Provide the (X, Y) coordinate of the cell's center where the given text is located.  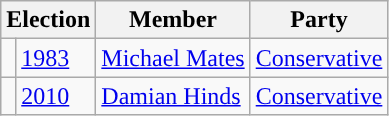
Member (173, 20)
Election (48, 20)
Damian Hinds (173, 96)
Michael Mates (173, 58)
1983 (56, 58)
Party (319, 20)
2010 (56, 96)
